Capture the cell that displays the provided text and extract its (x, y) central coordinate. 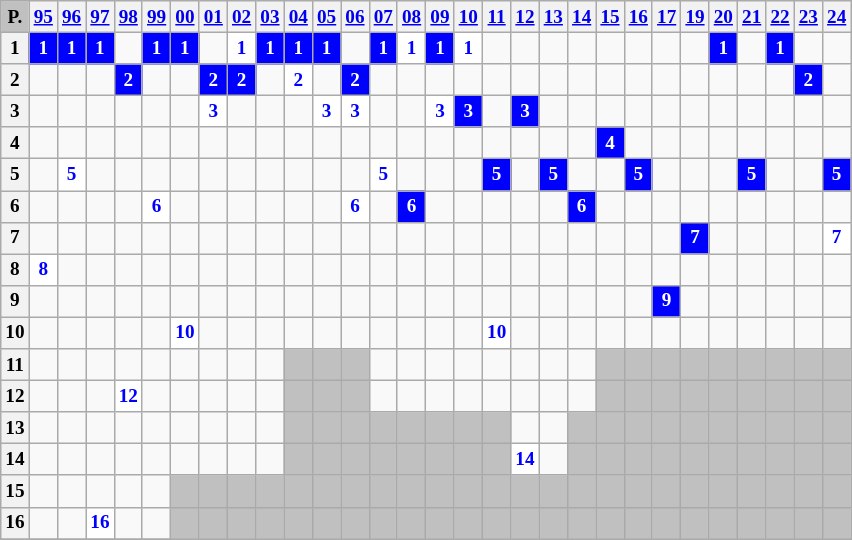
95 (43, 17)
22 (780, 17)
23 (808, 17)
03 (270, 17)
04 (298, 17)
P. (15, 17)
00 (185, 17)
17 (666, 17)
24 (836, 17)
19 (695, 17)
05 (326, 17)
21 (751, 17)
06 (355, 17)
20 (723, 17)
98 (128, 17)
96 (71, 17)
02 (241, 17)
01 (213, 17)
99 (156, 17)
07 (383, 17)
08 (411, 17)
09 (440, 17)
97 (100, 17)
